Output the (X, Y) coordinate of the center of the cell containing the given text.  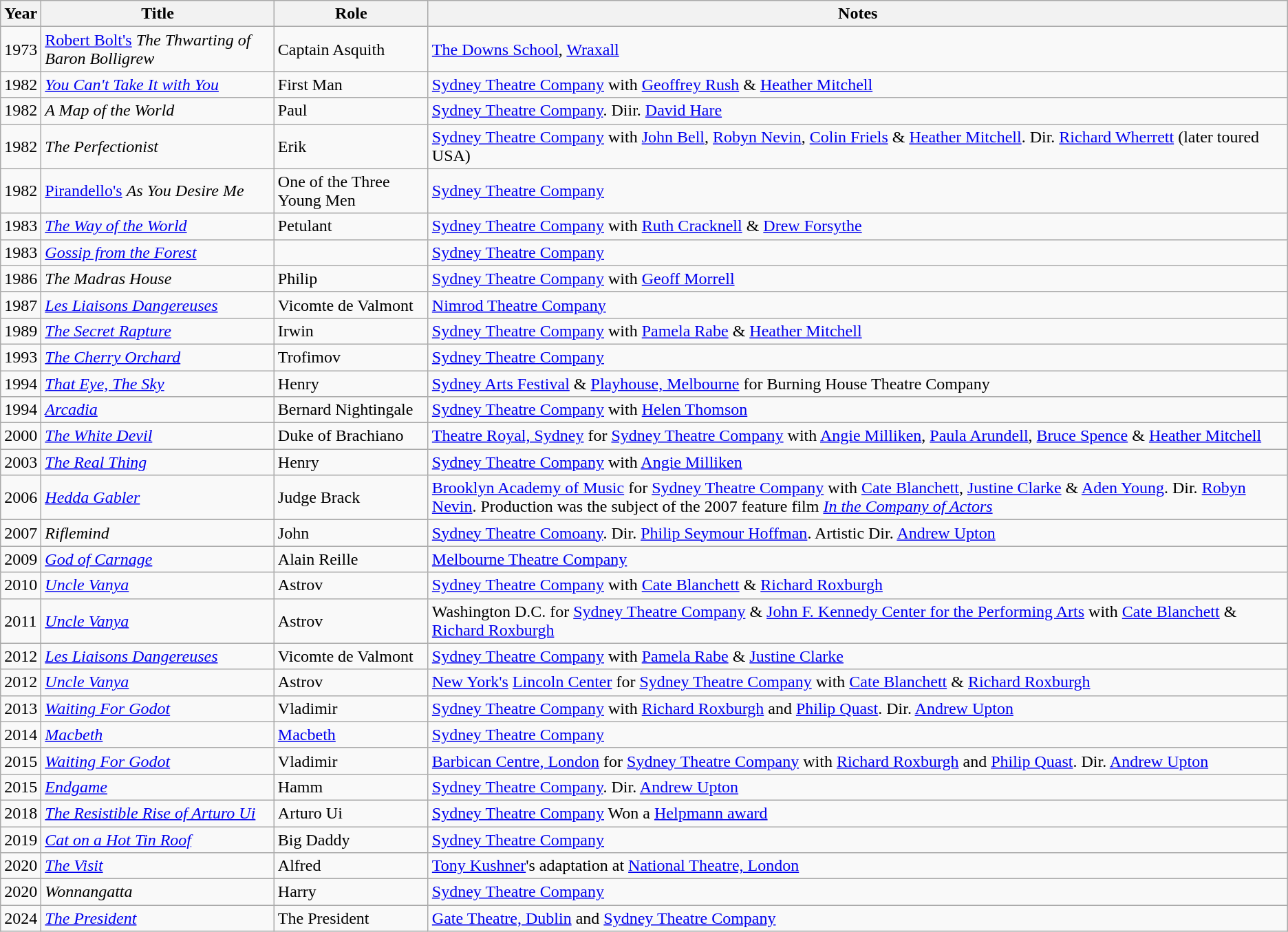
Melbourne Theatre Company (857, 559)
2018 (21, 813)
The Resistible Rise of Arturo Ui (158, 813)
Sydney Theatre Company with Geoff Morrell (857, 279)
Gate Theatre, Dublin and Sydney Theatre Company (857, 918)
Judge Brack (351, 498)
New York's Lincoln Center for Sydney Theatre Company with Cate Blanchett & Richard Roxburgh (857, 682)
1986 (21, 279)
The Madras House (158, 279)
Alain Reille (351, 559)
Cat on a Hot Tin Roof (158, 840)
1989 (21, 331)
2019 (21, 840)
Erik (351, 146)
Irwin (351, 331)
Philip (351, 279)
First Man (351, 85)
Petulant (351, 226)
Hedda Gabler (158, 498)
Title (158, 14)
Sydney Theatre Company with Cate Blanchett & Richard Roxburgh (857, 585)
2011 (21, 620)
Paul (351, 111)
The Visit (158, 866)
2014 (21, 735)
Hamm (351, 787)
Washington D.C. for Sydney Theatre Company & John F. Kennedy Center for the Performing Arts with Cate Blanchett & Richard Roxburgh (857, 620)
Trofimov (351, 357)
Sydney Theatre Company with Geoffrey Rush & Heather Mitchell (857, 85)
Sydney Arts Festival & Playhouse, Melbourne for Burning House Theatre Company (857, 383)
Gossip from the Forest (158, 252)
Arcadia (158, 410)
The White Devil (158, 436)
2009 (21, 559)
Nimrod Theatre Company (857, 305)
A Map of the World (158, 111)
The Way of the World (158, 226)
Robert Bolt's The Thwarting of Baron Bolligrew (158, 50)
Sydney Theatre Company with Pamela Rabe & Heather Mitchell (857, 331)
Captain Asquith (351, 50)
That Eye, The Sky (158, 383)
Year (21, 14)
Sydney Theatre Company with Helen Thomson (857, 410)
2003 (21, 462)
The Perfectionist (158, 146)
Sydney Theatre Comoany. Dir. Philip Seymour Hoffman. Artistic Dir. Andrew Upton (857, 533)
Alfred (351, 866)
The Secret Rapture (158, 331)
You Can't Take It with You (158, 85)
Duke of Brachiano (351, 436)
Wonnangatta (158, 892)
The Cherry Orchard (158, 357)
1973 (21, 50)
Sydney Theatre Company with Pamela Rabe & Justine Clarke (857, 656)
The Downs School, Wraxall (857, 50)
John (351, 533)
1987 (21, 305)
Sydney Theatre Company. Dir. Andrew Upton (857, 787)
One of the Three Young Men (351, 191)
2024 (21, 918)
2007 (21, 533)
Sydney Theatre Company. Diir. David Hare (857, 111)
Barbican Centre, London for Sydney Theatre Company with Richard Roxburgh and Philip Quast. Dir. Andrew Upton (857, 761)
Harry (351, 892)
Tony Kushner's adaptation at National Theatre, London (857, 866)
The Real Thing (158, 462)
Sydney Theatre Company with Angie Milliken (857, 462)
Arturo Ui (351, 813)
Notes (857, 14)
Role (351, 14)
Big Daddy (351, 840)
Endgame (158, 787)
Sydney Theatre Company Won a Helpmann award (857, 813)
Riflemind (158, 533)
Pirandello's As You Desire Me (158, 191)
God of Carnage (158, 559)
1993 (21, 357)
Sydney Theatre Company with Richard Roxburgh and Philip Quast. Dir. Andrew Upton (857, 708)
Bernard Nightingale (351, 410)
2013 (21, 708)
2006 (21, 498)
Sydney Theatre Company with Ruth Cracknell & Drew Forsythe (857, 226)
2010 (21, 585)
Sydney Theatre Company with John Bell, Robyn Nevin, Colin Friels & Heather Mitchell. Dir. Richard Wherrett (later toured USA) (857, 146)
Theatre Royal, Sydney for Sydney Theatre Company with Angie Milliken, Paula Arundell, Bruce Spence & Heather Mitchell (857, 436)
2000 (21, 436)
